Extract the (X, Y) coordinate from the center of the cell holding the provided text.  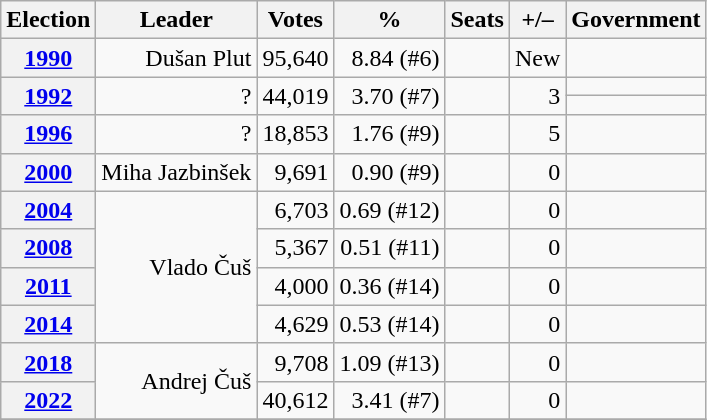
+/– (537, 20)
Election (48, 20)
4,629 (296, 324)
95,640 (296, 58)
5 (537, 134)
0.36 (#14) (390, 286)
18,853 (296, 134)
Dušan Plut (176, 58)
New (537, 58)
44,019 (296, 96)
1.76 (#9) (390, 134)
9,691 (296, 172)
8.84 (#6) (390, 58)
0.53 (#14) (390, 324)
3.41 (#7) (390, 400)
2004 (48, 210)
2014 (48, 324)
0.51 (#11) (390, 248)
1990 (48, 58)
5,367 (296, 248)
3.70 (#7) (390, 96)
40,612 (296, 400)
Andrej Čuš (176, 381)
1.09 (#13) (390, 362)
0.90 (#9) (390, 172)
2018 (48, 362)
3 (537, 96)
Miha Jazbinšek (176, 172)
Seats (477, 20)
6,703 (296, 210)
2008 (48, 248)
2011 (48, 286)
2000 (48, 172)
0.69 (#12) (390, 210)
Leader (176, 20)
2022 (48, 400)
9,708 (296, 362)
Government (636, 20)
Votes (296, 20)
1996 (48, 134)
Vlado Čuš (176, 267)
4,000 (296, 286)
1992 (48, 96)
% (390, 20)
